Scan for the cell matching the given text and deliver its (x, y) coordinate at center. 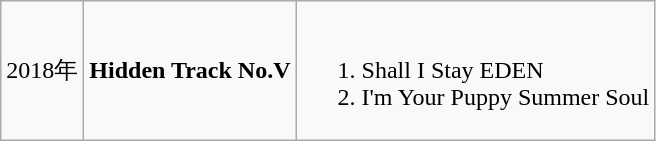
Shall I Stay EDENI'm Your Puppy Summer Soul (476, 71)
Hidden Track No.V (190, 71)
2018年 (42, 71)
